Detect which cell encompasses the target text, then output its (x, y) center coordinate. 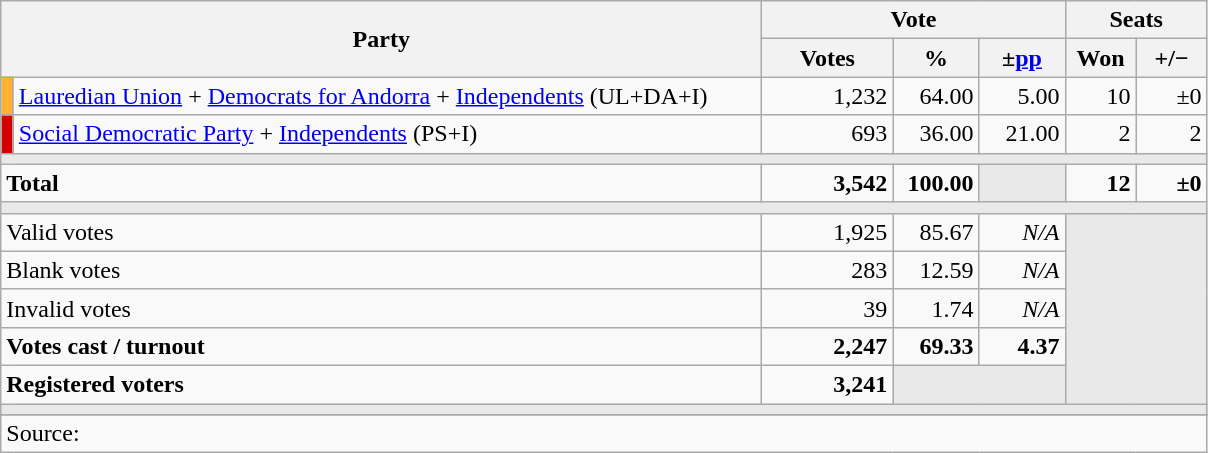
39 (828, 308)
Registered voters (382, 384)
69.33 (936, 346)
3,542 (828, 183)
Source: (604, 434)
4.37 (1022, 346)
Invalid votes (382, 308)
Votes cast / turnout (382, 346)
693 (828, 134)
Vote (914, 20)
21.00 (1022, 134)
64.00 (936, 96)
% (936, 58)
Blank votes (382, 270)
36.00 (936, 134)
Won (1100, 58)
3,241 (828, 384)
Seats (1136, 20)
Party (382, 39)
1.74 (936, 308)
283 (828, 270)
Votes (828, 58)
1,925 (828, 232)
12 (1100, 183)
12.59 (936, 270)
Social Democratic Party + Independents (PS+I) (387, 134)
85.67 (936, 232)
1,232 (828, 96)
5.00 (1022, 96)
10 (1100, 96)
+/− (1172, 58)
Lauredian Union + Democrats for Andorra + Independents (UL+DA+I) (387, 96)
Total (382, 183)
Valid votes (382, 232)
2,247 (828, 346)
100.00 (936, 183)
±pp (1022, 58)
